Capture the cell that displays the provided text and extract its [X, Y] central coordinate. 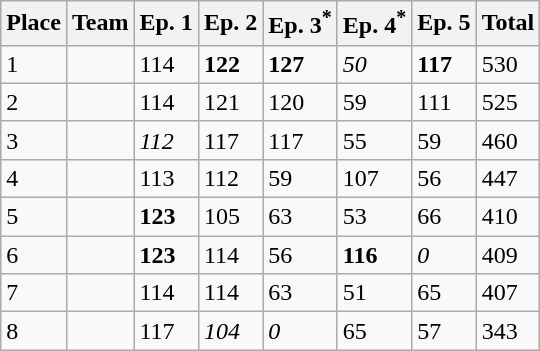
Ep. 2 [230, 24]
Place [34, 24]
105 [230, 217]
120 [300, 102]
410 [508, 217]
107 [374, 178]
127 [300, 64]
407 [508, 293]
57 [444, 331]
53 [374, 217]
5 [34, 217]
Ep. 4* [374, 24]
530 [508, 64]
525 [508, 102]
116 [374, 255]
111 [444, 102]
8 [34, 331]
3 [34, 140]
Team [100, 24]
51 [374, 293]
Ep. 1 [166, 24]
1 [34, 64]
2 [34, 102]
447 [508, 178]
55 [374, 140]
4 [34, 178]
7 [34, 293]
Total [508, 24]
113 [166, 178]
343 [508, 331]
409 [508, 255]
122 [230, 64]
460 [508, 140]
121 [230, 102]
66 [444, 217]
6 [34, 255]
104 [230, 331]
50 [374, 64]
Ep. 5 [444, 24]
Ep. 3* [300, 24]
